Search for the cell housing the specified text and yield its (x, y) center coordinate. 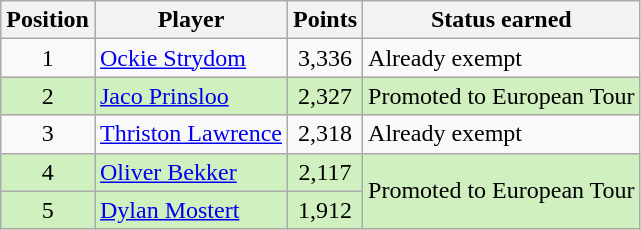
Position (48, 20)
5 (48, 210)
1,912 (324, 210)
Points (324, 20)
2 (48, 96)
Ockie Strydom (190, 58)
Oliver Bekker (190, 172)
3,336 (324, 58)
4 (48, 172)
3 (48, 134)
1 (48, 58)
Jaco Prinsloo (190, 96)
Player (190, 20)
Thriston Lawrence (190, 134)
2,327 (324, 96)
Dylan Mostert (190, 210)
Status earned (502, 20)
2,117 (324, 172)
2,318 (324, 134)
